Extract the [X, Y] coordinate from the center of the cell holding the provided text.  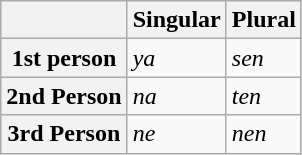
1st person [64, 58]
3rd Person [64, 134]
ten [264, 96]
nen [264, 134]
Singular [176, 20]
sen [264, 58]
ya [176, 58]
2nd Person [64, 96]
ne [176, 134]
Plural [264, 20]
na [176, 96]
